From the cell containing the given text, extract its center point as [x, y] coordinate. 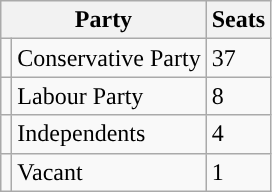
37 [238, 58]
4 [238, 134]
Independents [109, 134]
Conservative Party [109, 58]
Seats [238, 20]
Vacant [109, 172]
Labour Party [109, 96]
1 [238, 172]
Party [104, 20]
8 [238, 96]
